Output the [X, Y] coordinate of the center of the cell containing the given text.  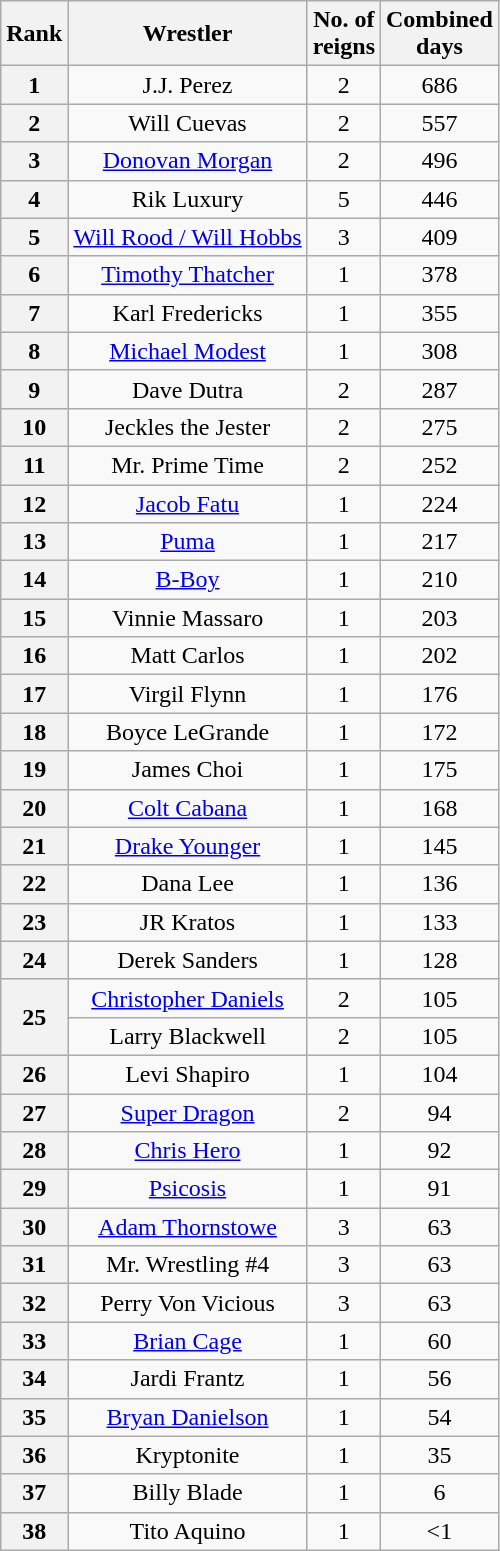
34 [34, 1379]
Levi Shapiro [188, 1074]
91 [440, 1189]
145 [440, 846]
Derek Sanders [188, 960]
22 [34, 884]
104 [440, 1074]
19 [34, 770]
Chris Hero [188, 1151]
Michael Modest [188, 351]
Jeckles the Jester [188, 427]
Will Rood / Will Hobbs [188, 237]
27 [34, 1113]
Larry Blackwell [188, 1036]
Puma [188, 542]
14 [34, 580]
13 [34, 542]
Jardi Frantz [188, 1379]
308 [440, 351]
29 [34, 1189]
Adam Thornstowe [188, 1227]
32 [34, 1303]
287 [440, 389]
355 [440, 313]
252 [440, 465]
175 [440, 770]
378 [440, 275]
28 [34, 1151]
8 [34, 351]
Vinnie Massaro [188, 618]
26 [34, 1074]
Psicosis [188, 1189]
496 [440, 161]
25 [34, 1017]
17 [34, 694]
Billy Blade [188, 1493]
Super Dragon [188, 1113]
128 [440, 960]
Mr. Wrestling #4 [188, 1265]
20 [34, 808]
136 [440, 884]
30 [34, 1227]
15 [34, 618]
Drake Younger [188, 846]
J.J. Perez [188, 85]
18 [34, 732]
24 [34, 960]
202 [440, 656]
No. ofreigns [344, 34]
210 [440, 580]
Brian Cage [188, 1341]
203 [440, 618]
168 [440, 808]
12 [34, 503]
37 [34, 1493]
James Choi [188, 770]
33 [34, 1341]
92 [440, 1151]
11 [34, 465]
172 [440, 732]
Jacob Fatu [188, 503]
Will Cuevas [188, 123]
Mr. Prime Time [188, 465]
31 [34, 1265]
Bryan Danielson [188, 1417]
Karl Fredericks [188, 313]
Dave Dutra [188, 389]
217 [440, 542]
Dana Lee [188, 884]
Boyce LeGrande [188, 732]
Matt Carlos [188, 656]
Virgil Flynn [188, 694]
557 [440, 123]
275 [440, 427]
Donovan Morgan [188, 161]
36 [34, 1455]
Colt Cabana [188, 808]
56 [440, 1379]
38 [34, 1531]
Rik Luxury [188, 199]
B-Boy [188, 580]
686 [440, 85]
Perry Von Vicious [188, 1303]
133 [440, 922]
7 [34, 313]
409 [440, 237]
JR Kratos [188, 922]
446 [440, 199]
Christopher Daniels [188, 998]
21 [34, 846]
<1 [440, 1531]
10 [34, 427]
9 [34, 389]
60 [440, 1341]
Tito Aquino [188, 1531]
94 [440, 1113]
Combineddays [440, 34]
23 [34, 922]
224 [440, 503]
Kryptonite [188, 1455]
Wrestler [188, 34]
176 [440, 694]
54 [440, 1417]
Rank [34, 34]
4 [34, 199]
16 [34, 656]
Timothy Thatcher [188, 275]
